Capture the cell that displays the provided text and extract its [X, Y] central coordinate. 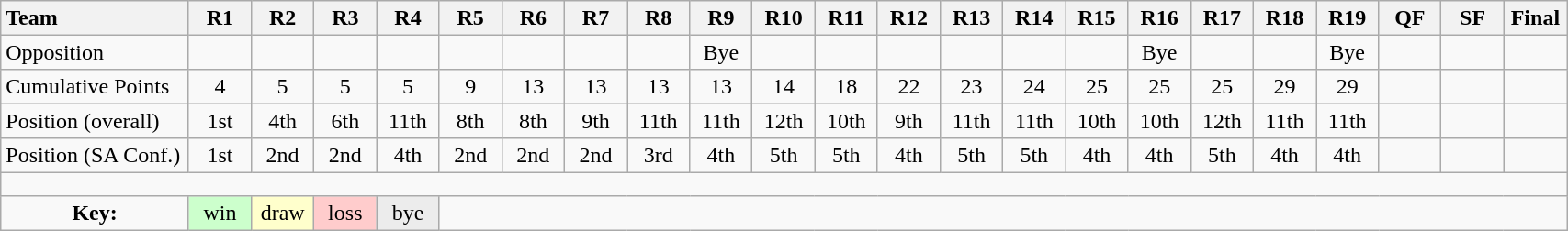
6th [345, 121]
Position (overall) [96, 121]
R8 [659, 18]
QF [1410, 18]
4 [220, 86]
R14 [1034, 18]
24 [1034, 86]
R7 [595, 18]
R5 [470, 18]
R9 [721, 18]
R3 [345, 18]
SF [1472, 18]
R11 [846, 18]
23 [972, 86]
R13 [972, 18]
Position (SA Conf.) [96, 156]
R6 [533, 18]
14 [784, 86]
Cumulative Points [96, 86]
3rd [659, 156]
R10 [784, 18]
Final [1536, 18]
18 [846, 86]
9 [470, 86]
Team [96, 18]
R2 [283, 18]
R4 [408, 18]
22 [908, 86]
R19 [1348, 18]
Opposition [96, 51]
R12 [908, 18]
draw [283, 213]
Key: [96, 213]
win [220, 213]
bye [408, 213]
R18 [1284, 18]
R1 [220, 18]
R16 [1159, 18]
loss [345, 213]
R15 [1097, 18]
R17 [1222, 18]
